Output the (X, Y) coordinate of the center of the cell containing the given text.  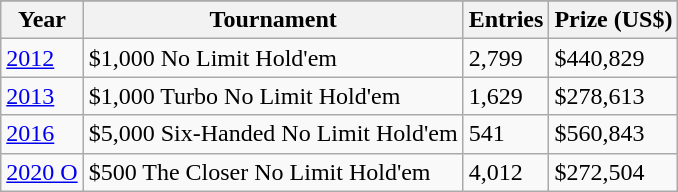
$1,000 No Limit Hold'em (273, 58)
2020 O (42, 172)
$278,613 (614, 96)
1,629 (506, 96)
2,799 (506, 58)
$440,829 (614, 58)
$500 The Closer No Limit Hold'em (273, 172)
2013 (42, 96)
2012 (42, 58)
$560,843 (614, 134)
Year (42, 20)
$272,504 (614, 172)
$1,000 Turbo No Limit Hold'em (273, 96)
Entries (506, 20)
Prize (US$) (614, 20)
$5,000 Six-Handed No Limit Hold'em (273, 134)
541 (506, 134)
2016 (42, 134)
Tournament (273, 20)
4,012 (506, 172)
